Pinpoint the cell where the given text exists, returning its [x, y] midpoint coordinate. 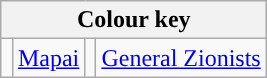
Mapai [48, 58]
General Zionists [181, 58]
Colour key [134, 20]
